Output the [x, y] coordinate of the center of the cell containing the given text.  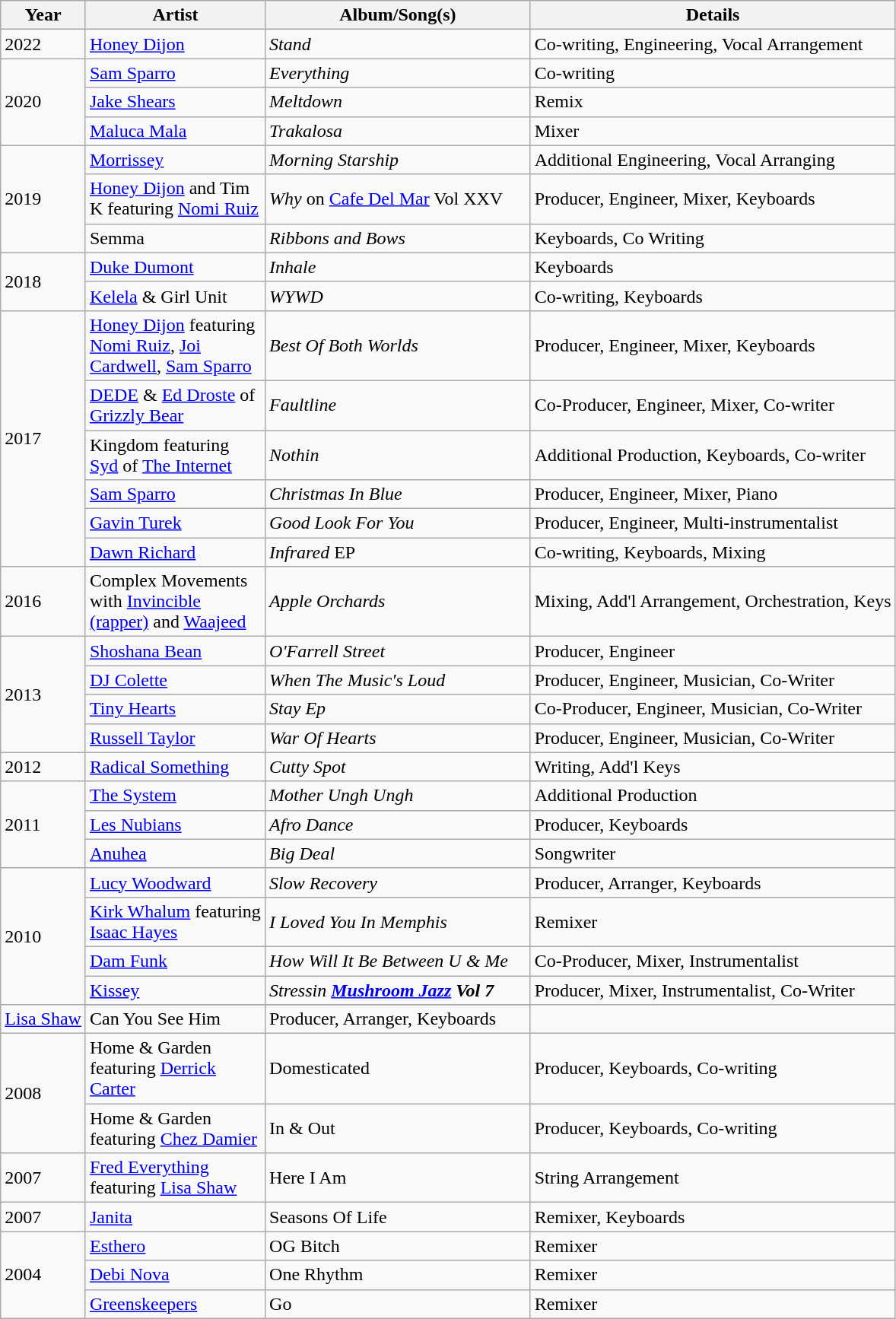
O'Farrell Street [399, 651]
Co-Producer, Mixer, Instrumentalist [713, 961]
Domesticated [399, 1069]
Stressin Mushroom Jazz Vol 7 [399, 990]
Trakalosa [399, 131]
Christmas In Blue [399, 494]
Cutty Spot [399, 767]
Co-Producer, Engineer, Mixer, Co-writer [713, 405]
Additional Engineering, Vocal Arranging [713, 160]
Keyboards, Co Writing [713, 238]
Janita [175, 1217]
Kelela & Girl Unit [175, 296]
2018 [43, 281]
Producer, Mixer, Instrumentalist, Co-Writer [713, 990]
Best Of Both Worlds [399, 345]
One Rhythm [399, 1275]
Tiny Hearts [175, 709]
Honey Dijon [175, 44]
Remixer, Keyboards [713, 1217]
Remix [713, 102]
2004 [43, 1275]
OG Bitch [399, 1246]
Honey Dijon and Tim K featuring Nomi Ruiz [175, 199]
I Loved You In Memphis [399, 922]
Apple Orchards [399, 602]
Semma [175, 238]
Jake Shears [175, 102]
Producer, Engineer, Multi-instrumentalist [713, 523]
Anuhea [175, 853]
Can You See Him [175, 1019]
Here I Am [399, 1178]
When The Music's Loud [399, 680]
In & Out [399, 1129]
Afro Dance [399, 825]
Morrissey [175, 160]
Esthero [175, 1246]
Dawn Richard [175, 552]
Songwriter [713, 853]
Slow Recovery [399, 882]
Inhale [399, 267]
Nothin [399, 455]
Kingdom featuring Syd of The Internet [175, 455]
Mixing, Add'l Arrangement, Orchestration, Keys [713, 602]
Gavin Turek [175, 523]
Complex Movements with Invincible (rapper) and Waajeed [175, 602]
Les Nubians [175, 825]
Additional Production [713, 796]
2013 [43, 694]
Mother Ungh Ungh [399, 796]
Home & Garden featuring Chez Damier [175, 1129]
WYWD [399, 296]
Writing, Add'l Keys [713, 767]
Keyboards [713, 267]
Producer, Engineer [713, 651]
Faultline [399, 405]
Producer, Keyboards [713, 825]
Duke Dumont [175, 267]
Kissey [175, 990]
DEDE & Ed Droste of Grizzly Bear [175, 405]
Fred Everything featuring Lisa Shaw [175, 1178]
Kirk Whalum featuring Isaac Hayes [175, 922]
Artist [175, 15]
Mixer [713, 131]
Co-writing, Keyboards, Mixing [713, 552]
Seasons Of Life [399, 1217]
Morning Starship [399, 160]
Big Deal [399, 853]
2010 [43, 936]
Stay Ep [399, 709]
Maluca Mala [175, 131]
Meltdown [399, 102]
Lucy Woodward [175, 882]
2011 [43, 825]
Co-writing, Keyboards [713, 296]
Co-Producer, Engineer, Musician, Co-Writer [713, 709]
2020 [43, 102]
Ribbons and Bows [399, 238]
Radical Something [175, 767]
2022 [43, 44]
How Will It Be Between U & Me [399, 961]
Everything [399, 73]
Lisa Shaw [43, 1019]
Home & Garden featuring Derrick Carter [175, 1069]
Producer, Engineer, Mixer, Piano [713, 494]
Greenskeepers [175, 1304]
Co-writing [713, 73]
2017 [43, 438]
The System [175, 796]
String Arrangement [713, 1178]
Debi Nova [175, 1275]
2019 [43, 199]
Details [713, 15]
Infrared EP [399, 552]
Album/Song(s) [399, 15]
Honey Dijon featuring Nomi Ruiz, Joi Cardwell, Sam Sparro [175, 345]
DJ Colette [175, 680]
2012 [43, 767]
Additional Production, Keyboards, Co-writer [713, 455]
Go [399, 1304]
Stand [399, 44]
Good Look For You [399, 523]
Russell Taylor [175, 738]
War Of Hearts [399, 738]
2008 [43, 1094]
Year [43, 15]
Dam Funk [175, 961]
Co-writing, Engineering, Vocal Arrangement [713, 44]
Why on Cafe Del Mar Vol XXV [399, 199]
Shoshana Bean [175, 651]
2016 [43, 602]
